Identify which cell holds the provided text, then report its [x, y] central coordinate. 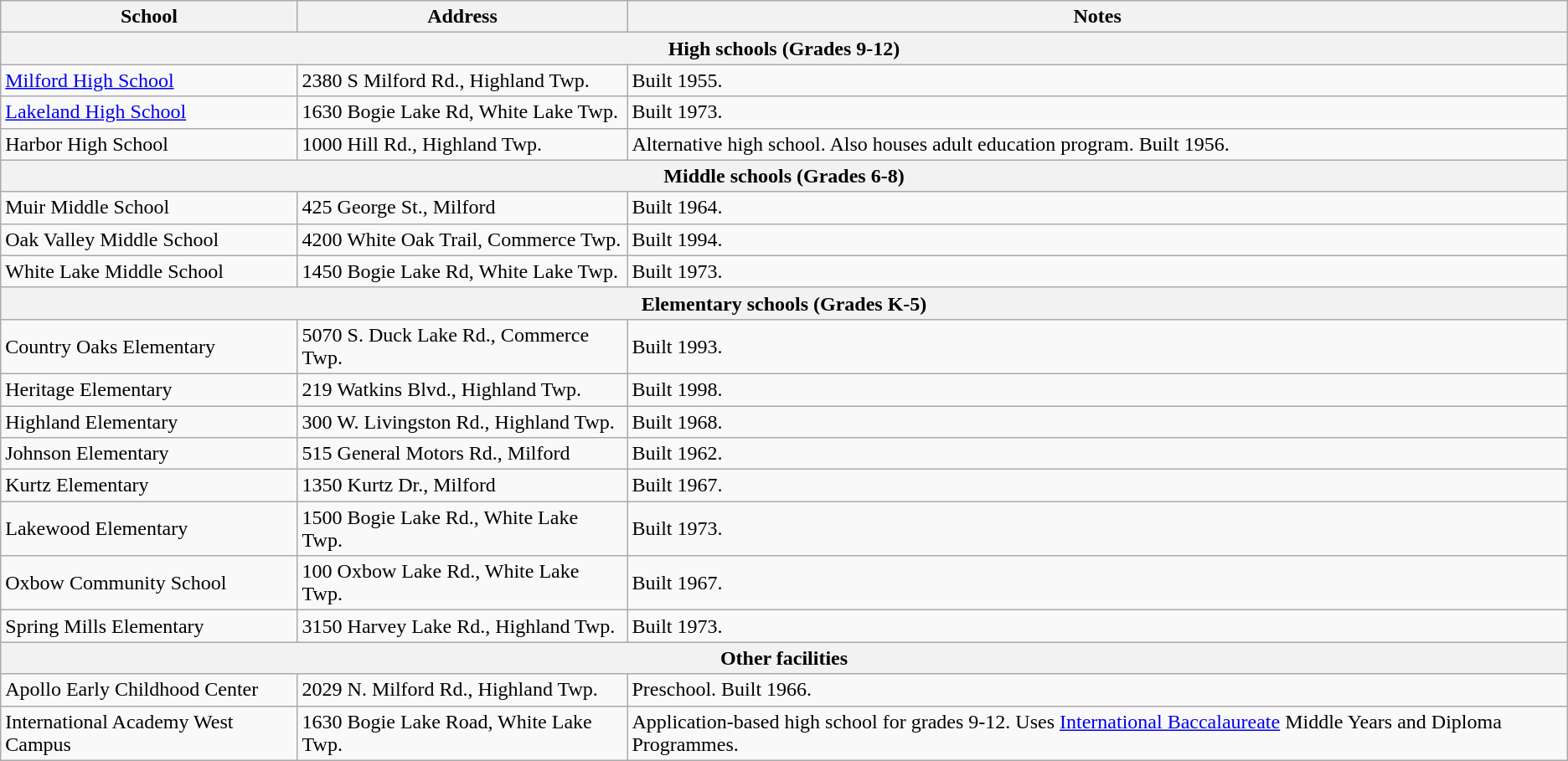
515 General Motors Rd., Milford [462, 454]
Built 1993. [1097, 347]
Built 1955. [1097, 80]
Preschool. Built 1966. [1097, 690]
Built 1968. [1097, 421]
Address [462, 17]
Alternative high school. Also houses adult education program. Built 1956. [1097, 144]
Oak Valley Middle School [149, 239]
5070 S. Duck Lake Rd., Commerce Twp. [462, 347]
1630 Bogie Lake Rd, White Lake Twp. [462, 112]
1500 Bogie Lake Rd., White Lake Twp. [462, 529]
2380 S Milford Rd., Highland Twp. [462, 80]
Lakewood Elementary [149, 529]
Middle schools (Grades 6-8) [784, 176]
Built 1964. [1097, 208]
3150 Harvey Lake Rd., Highland Twp. [462, 626]
International Academy West Campus [149, 733]
1000 Hill Rd., Highland Twp. [462, 144]
Notes [1097, 17]
Highland Elementary [149, 421]
1630 Bogie Lake Road, White Lake Twp. [462, 733]
Johnson Elementary [149, 454]
Country Oaks Elementary [149, 347]
1450 Bogie Lake Rd, White Lake Twp. [462, 271]
Kurtz Elementary [149, 486]
1350 Kurtz Dr., Milford [462, 486]
Heritage Elementary [149, 389]
Spring Mills Elementary [149, 626]
219 Watkins Blvd., Highland Twp. [462, 389]
100 Oxbow Lake Rd., White Lake Twp. [462, 583]
Application-based high school for grades 9-12. Uses International Baccalaureate Middle Years and Diploma Programmes. [1097, 733]
Elementary schools (Grades K-5) [784, 303]
Oxbow Community School [149, 583]
Lakeland High School [149, 112]
Built 1994. [1097, 239]
Built 1998. [1097, 389]
White Lake Middle School [149, 271]
Muir Middle School [149, 208]
2029 N. Milford Rd., Highland Twp. [462, 690]
300 W. Livingston Rd., Highland Twp. [462, 421]
Apollo Early Childhood Center [149, 690]
Milford High School [149, 80]
Other facilities [784, 658]
425 George St., Milford [462, 208]
4200 White Oak Trail, Commerce Twp. [462, 239]
Built 1962. [1097, 454]
Harbor High School [149, 144]
High schools (Grades 9-12) [784, 49]
School [149, 17]
